Locate the cell with the specified text and output its (X, Y) center coordinate. 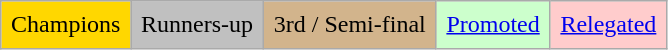
Runners-up (198, 25)
3rd / Semi-final (350, 25)
Promoted (493, 25)
Relegated (608, 25)
Champions (66, 25)
